Return the [x, y] coordinate for the center point of the cell that contains the specified text.  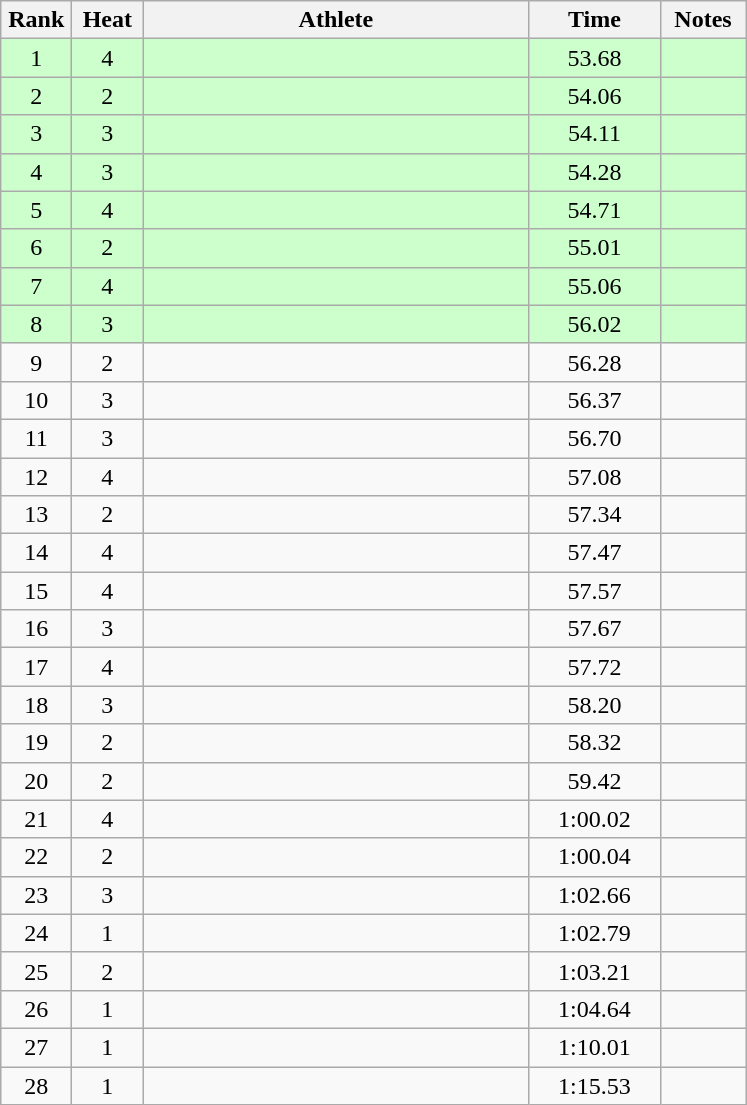
17 [36, 667]
1:02.66 [594, 895]
Notes [703, 20]
11 [36, 438]
55.06 [594, 286]
1:02.79 [594, 933]
1:04.64 [594, 1009]
28 [36, 1085]
57.57 [594, 591]
19 [36, 743]
23 [36, 895]
55.01 [594, 248]
57.08 [594, 477]
18 [36, 705]
1:15.53 [594, 1085]
Heat [108, 20]
12 [36, 477]
54.11 [594, 134]
1:00.04 [594, 857]
58.32 [594, 743]
56.70 [594, 438]
1:10.01 [594, 1047]
57.72 [594, 667]
54.71 [594, 210]
9 [36, 362]
20 [36, 781]
8 [36, 324]
53.68 [594, 58]
56.02 [594, 324]
54.28 [594, 172]
Time [594, 20]
57.67 [594, 629]
57.34 [594, 515]
15 [36, 591]
6 [36, 248]
25 [36, 971]
21 [36, 819]
22 [36, 857]
7 [36, 286]
10 [36, 400]
57.47 [594, 553]
58.20 [594, 705]
24 [36, 933]
Rank [36, 20]
13 [36, 515]
14 [36, 553]
27 [36, 1047]
56.28 [594, 362]
26 [36, 1009]
54.06 [594, 96]
Athlete [336, 20]
5 [36, 210]
56.37 [594, 400]
16 [36, 629]
1:03.21 [594, 971]
1:00.02 [594, 819]
59.42 [594, 781]
